Extract the (x, y) coordinate from the center of the cell holding the provided text.  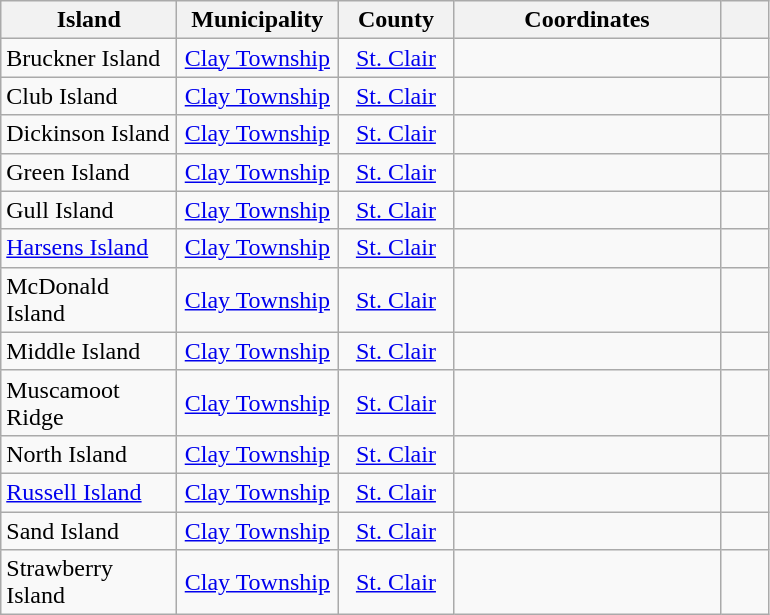
Gull Island (89, 210)
Russell Island (89, 492)
North Island (89, 454)
Sand Island (89, 531)
Strawberry Island (89, 582)
Municipality (258, 20)
Muscamoot Ridge (89, 402)
Club Island (89, 96)
Island (89, 20)
Harsens Island (89, 248)
Dickinson Island (89, 134)
Green Island (89, 172)
McDonald Island (89, 300)
Middle Island (89, 351)
County (396, 20)
Coordinates (587, 20)
Bruckner Island (89, 58)
